Provide the (x, y) coordinate of the cell's center where the given text is located.  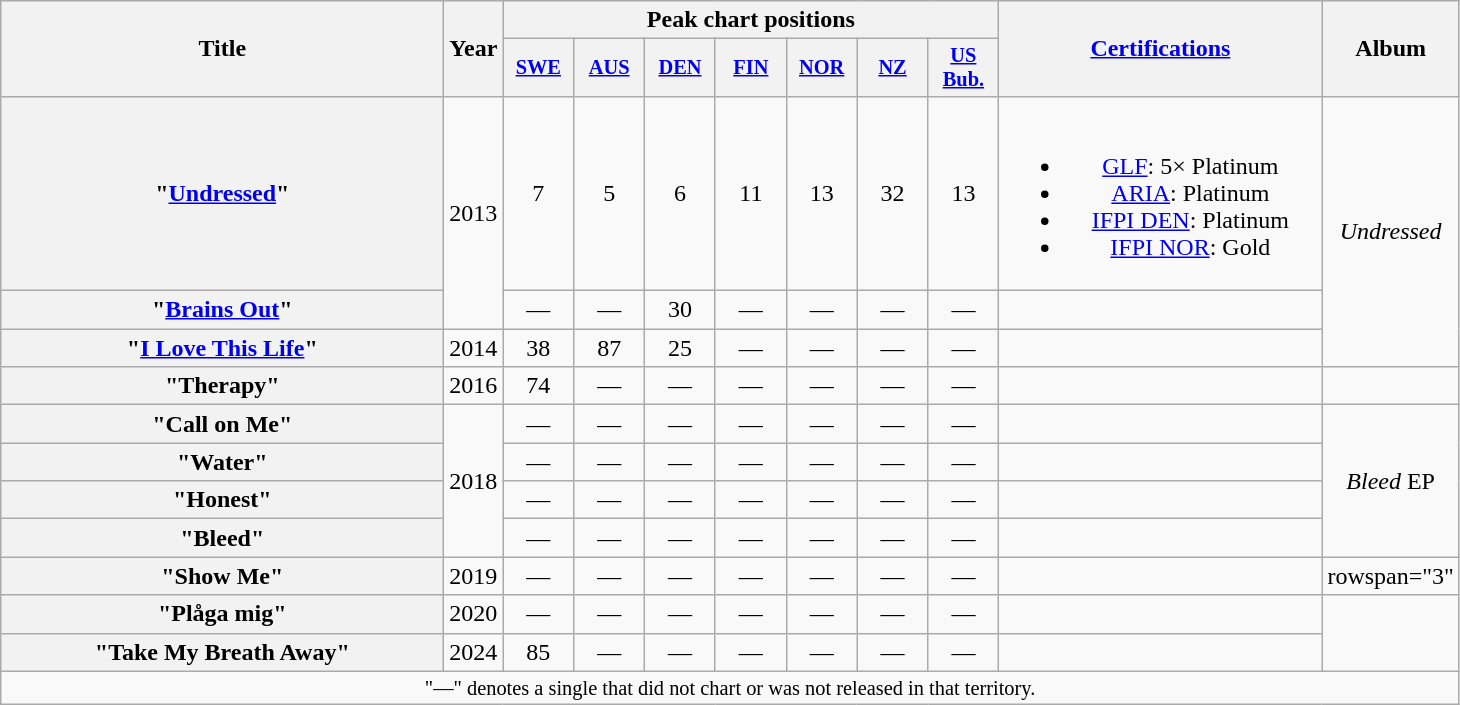
"Honest" (222, 500)
25 (680, 348)
NZ (892, 68)
87 (610, 348)
USBub. (964, 68)
2020 (474, 614)
2019 (474, 576)
"Water" (222, 462)
Undressed (1391, 231)
Title (222, 49)
GLF: 5× PlatinumARIA: PlatinumIFPI DEN: PlatinumIFPI NOR: Gold (1160, 193)
AUS (610, 68)
7 (538, 193)
Bleed EP (1391, 481)
30 (680, 310)
38 (538, 348)
Certifications (1160, 49)
Year (474, 49)
2013 (474, 212)
2014 (474, 348)
Peak chart positions (751, 20)
"I Love This Life" (222, 348)
"Show Me" (222, 576)
5 (610, 193)
rowspan="3" (1391, 576)
6 (680, 193)
DEN (680, 68)
"Undressed" (222, 193)
32 (892, 193)
"Call on Me" (222, 424)
"Therapy" (222, 386)
Album (1391, 49)
"Take My Breath Away" (222, 652)
2016 (474, 386)
SWE (538, 68)
"—" denotes a single that did not chart or was not released in that territory. (730, 688)
85 (538, 652)
2018 (474, 481)
NOR (822, 68)
"Bleed" (222, 538)
2024 (474, 652)
"Plåga mig" (222, 614)
"Brains Out" (222, 310)
FIN (750, 68)
74 (538, 386)
11 (750, 193)
